Return the (x, y) coordinate for the center point of the cell that contains the specified text.  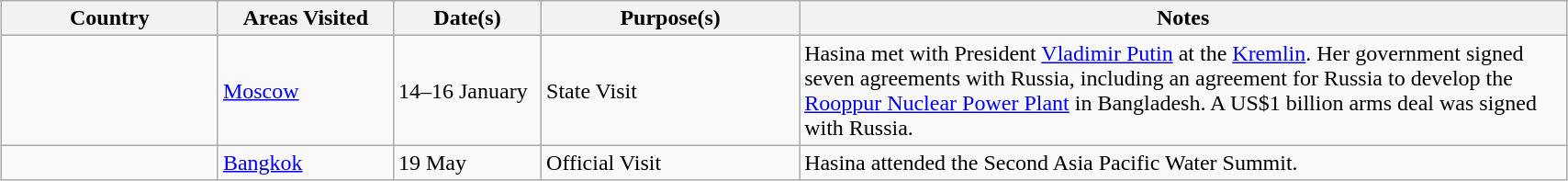
Notes (1183, 18)
14–16 January (466, 90)
Date(s) (466, 18)
State Visit (670, 90)
Moscow (305, 90)
Purpose(s) (670, 18)
Hasina attended the Second Asia Pacific Water Summit. (1183, 163)
Bangkok (305, 163)
Country (109, 18)
Areas Visited (305, 18)
19 May (466, 163)
Official Visit (670, 163)
